Return (X, Y) of the center of cell containing provided text 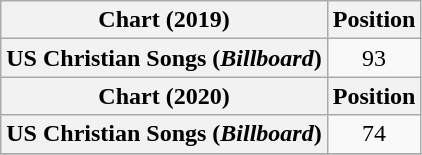
Chart (2020) (164, 96)
74 (374, 134)
93 (374, 58)
Chart (2019) (164, 20)
